For the text-containing cell, return its midpoint in [X, Y] coordinate format. 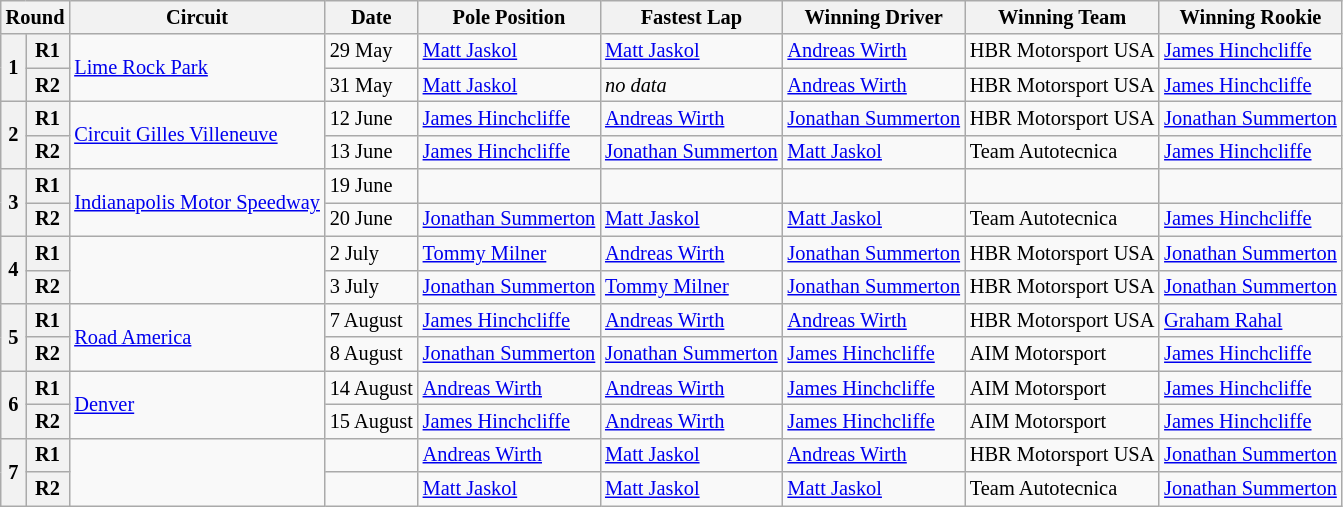
6 [14, 404]
no data [691, 85]
Winning Rookie [1250, 17]
Lime Rock Park [196, 68]
Round [36, 17]
Indianapolis Motor Speedway [196, 202]
2 July [372, 253]
Winning Driver [874, 17]
Date [372, 17]
1 [14, 68]
2 [14, 134]
Pole Position [509, 17]
Denver [196, 404]
3 July [372, 287]
8 August [372, 354]
13 June [372, 152]
15 August [372, 421]
7 [14, 472]
5 [14, 336]
Winning Team [1062, 17]
12 June [372, 118]
Fastest Lap [691, 17]
Road America [196, 336]
20 June [372, 219]
Circuit Gilles Villeneuve [196, 134]
3 [14, 202]
Circuit [196, 17]
4 [14, 270]
29 May [372, 51]
Graham Rahal [1250, 320]
7 August [372, 320]
14 August [372, 388]
31 May [372, 85]
19 June [372, 186]
